Identify which cell holds the provided text, then report its [X, Y] central coordinate. 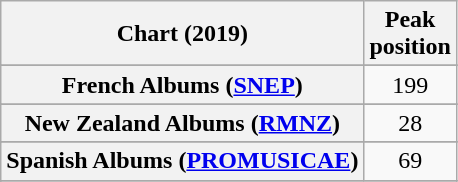
69 [410, 161]
Chart (2019) [182, 34]
New Zealand Albums (RMNZ) [182, 123]
French Albums (SNEP) [182, 85]
Spanish Albums (PROMUSICAE) [182, 161]
199 [410, 85]
Peakposition [410, 34]
28 [410, 123]
